Extract the (X, Y) coordinate from the center of the cell holding the provided text.  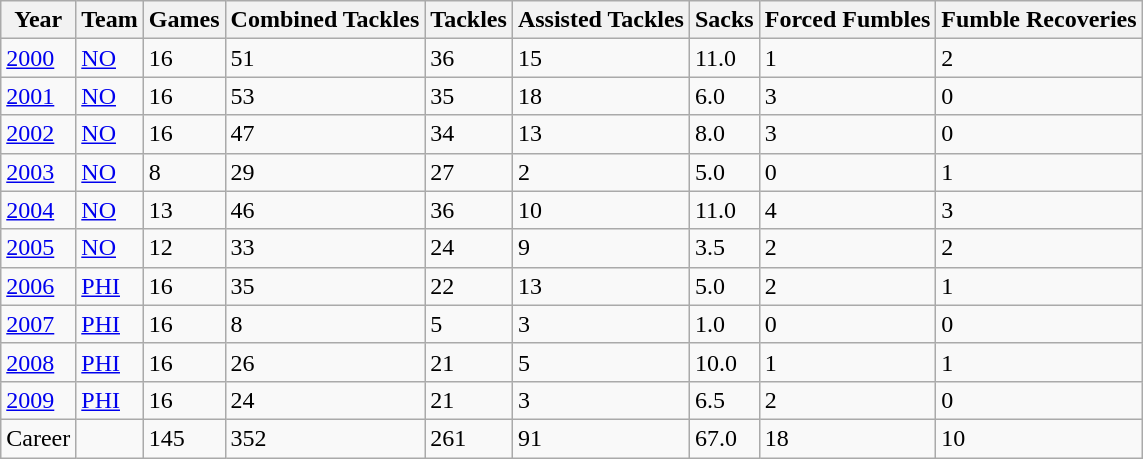
47 (325, 134)
Tackles (469, 20)
34 (469, 134)
91 (600, 438)
2006 (38, 286)
2008 (38, 362)
145 (184, 438)
4 (848, 210)
Year (38, 20)
26 (325, 362)
2002 (38, 134)
51 (325, 58)
Sacks (724, 20)
261 (469, 438)
8.0 (724, 134)
6.0 (724, 96)
53 (325, 96)
Combined Tackles (325, 20)
Assisted Tackles (600, 20)
1.0 (724, 324)
352 (325, 438)
Games (184, 20)
12 (184, 248)
67.0 (724, 438)
2001 (38, 96)
15 (600, 58)
2004 (38, 210)
46 (325, 210)
2007 (38, 324)
33 (325, 248)
9 (600, 248)
2005 (38, 248)
27 (469, 172)
Forced Fumbles (848, 20)
Team (110, 20)
3.5 (724, 248)
10.0 (724, 362)
6.5 (724, 400)
29 (325, 172)
22 (469, 286)
2000 (38, 58)
2009 (38, 400)
2003 (38, 172)
Career (38, 438)
Fumble Recoveries (1039, 20)
